Output the [X, Y] coordinate of the center of the cell containing the given text.  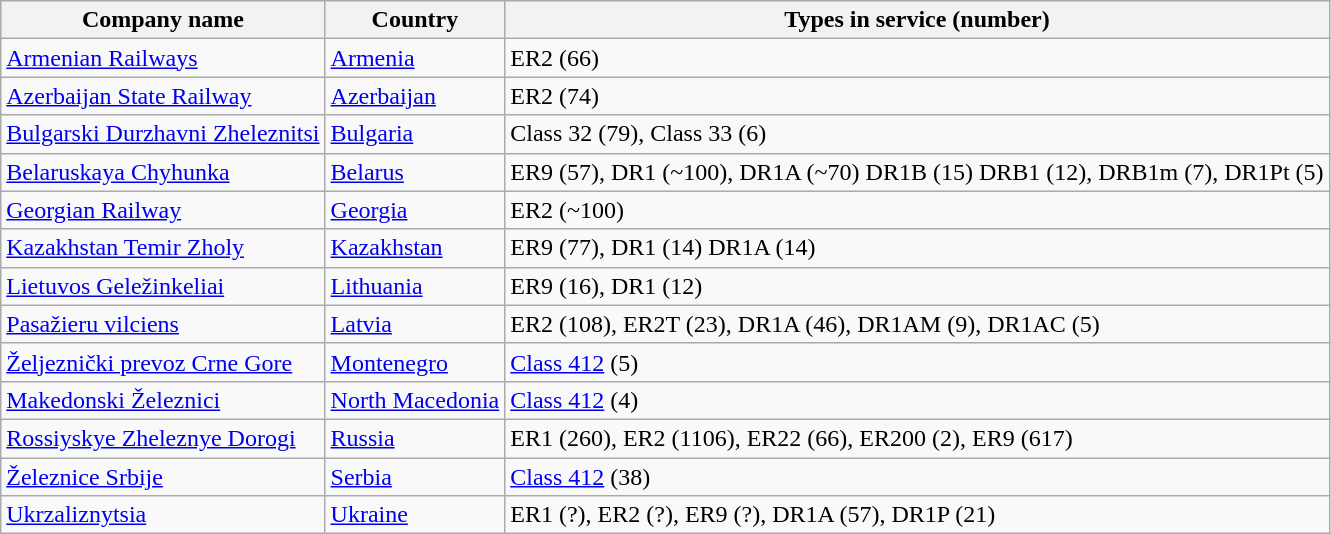
Bulgaria [415, 134]
ER1 (?), ER2 (?), ER9 (?), DR1A (57), DR1P (21) [917, 515]
Azerbaijan State Railway [163, 96]
ER2 (74) [917, 96]
Belaruskaya Chyhunka [163, 172]
Železnice Srbije [163, 477]
ER9 (77), DR1 (14) DR1A (14) [917, 248]
Russia [415, 438]
ER9 (16), DR1 (12) [917, 286]
Željeznički prevoz Crne Gore [163, 362]
ER1 (260), ER2 (1106), ER22 (66), ER200 (2), ER9 (617) [917, 438]
Bulgarski Durzhavni Zheleznitsi [163, 134]
Kazakhstan Temir Zholy [163, 248]
Armenian Railways [163, 58]
ER2 (~100) [917, 210]
Class 412 (4) [917, 400]
Lietuvos Geležinkeliai [163, 286]
Belarus [415, 172]
ER2 (66) [917, 58]
North Macedonia [415, 400]
Country [415, 20]
Class 412 (5) [917, 362]
Georgian Railway [163, 210]
Georgia [415, 210]
Lithuania [415, 286]
Rossiyskye Zheleznye Dorogi [163, 438]
Pasažieru vilciens [163, 324]
Makedonski Železnici [163, 400]
Armenia [415, 58]
Montenegro [415, 362]
Ukrzaliznytsia [163, 515]
Azerbaijan [415, 96]
Company name [163, 20]
Class 32 (79), Class 33 (6) [917, 134]
ER2 (108), ER2T (23), DR1A (46), DR1AM (9), DR1AC (5) [917, 324]
Ukraine [415, 515]
Types in service (number) [917, 20]
ER9 (57), DR1 (~100), DR1A (~70) DR1B (15) DRB1 (12), DRB1m (7), DR1Pt (5) [917, 172]
Serbia [415, 477]
Class 412 (38) [917, 477]
Kazakhstan [415, 248]
Latvia [415, 324]
